Return [x, y] of the center of cell containing provided text 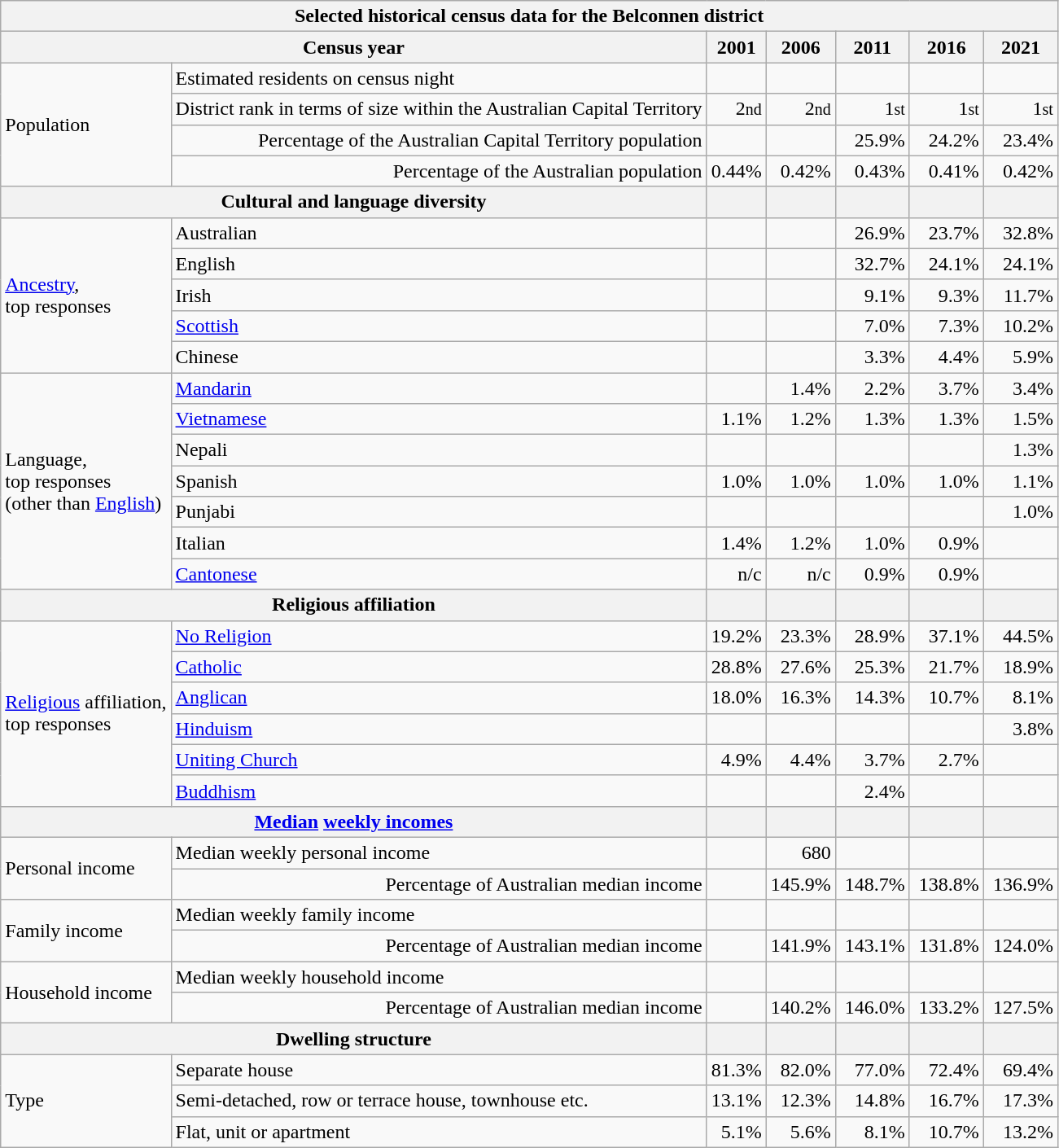
23.3% [801, 636]
131.8% [946, 946]
2011 [873, 47]
2021 [1021, 47]
69.4% [1021, 1070]
Family income [86, 931]
27.6% [801, 667]
Cultural and language diversity [353, 202]
2016 [946, 47]
Hinduism [439, 729]
37.1% [946, 636]
Personal income [86, 868]
14.8% [873, 1101]
1.5% [1021, 419]
Median weekly household income [439, 977]
136.9% [1021, 883]
Median weekly personal income [439, 852]
124.0% [1021, 946]
No Religion [439, 636]
Cantonese [439, 574]
138.8% [946, 883]
Nepali [439, 450]
Mandarin [439, 388]
2.2% [873, 388]
Chinese [439, 357]
25.3% [873, 667]
Type [86, 1101]
18.9% [1021, 667]
Vietnamese [439, 419]
145.9% [801, 883]
7.0% [873, 326]
Percentage of the Australian population [439, 171]
Semi-detached, row or terrace house, townhouse etc. [439, 1101]
2.4% [873, 791]
82.0% [801, 1070]
5.6% [801, 1132]
72.4% [946, 1070]
680 [801, 852]
2006 [801, 47]
7.3% [946, 326]
16.7% [946, 1101]
2.7% [946, 760]
0.41% [946, 171]
Median weekly incomes [353, 822]
146.0% [873, 1008]
Dwelling structure [353, 1039]
Religious affiliation,top responses [86, 713]
25.9% [873, 140]
140.2% [801, 1008]
13.2% [1021, 1132]
28.9% [873, 636]
Buddhism [439, 791]
77.0% [873, 1070]
Ancestry,top responses [86, 295]
81.3% [736, 1070]
32.7% [873, 264]
Household income [86, 992]
5.1% [736, 1132]
Percentage of the Australian Capital Territory population [439, 140]
5.9% [1021, 357]
Catholic [439, 667]
Separate house [439, 1070]
44.5% [1021, 636]
26.9% [873, 233]
4.9% [736, 760]
Religious affiliation [353, 605]
English [439, 264]
Population [86, 125]
12.3% [801, 1101]
19.2% [736, 636]
21.7% [946, 667]
3.4% [1021, 388]
Anglican [439, 698]
9.1% [873, 295]
Median weekly family income [439, 915]
133.2% [946, 1008]
10.2% [1021, 326]
0.43% [873, 171]
Estimated residents on census night [439, 78]
3.3% [873, 357]
2001 [736, 47]
Irish [439, 295]
Punjabi [439, 512]
District rank in terms of size within the Australian Capital Territory [439, 109]
0.44% [736, 171]
3.8% [1021, 729]
Selected historical census data for the Belconnen district [529, 16]
Language,top responses(other than English) [86, 481]
32.8% [1021, 233]
18.0% [736, 698]
9.3% [946, 295]
Australian [439, 233]
13.1% [736, 1101]
Flat, unit or apartment [439, 1132]
17.3% [1021, 1101]
Spanish [439, 481]
28.8% [736, 667]
23.4% [1021, 140]
Scottish [439, 326]
148.7% [873, 883]
16.3% [801, 698]
11.7% [1021, 295]
143.1% [873, 946]
141.9% [801, 946]
14.3% [873, 698]
Census year [353, 47]
24.2% [946, 140]
Italian [439, 543]
Uniting Church [439, 760]
127.5% [1021, 1008]
23.7% [946, 233]
